Pinpoint the cell where the given text exists, returning its [x, y] midpoint coordinate. 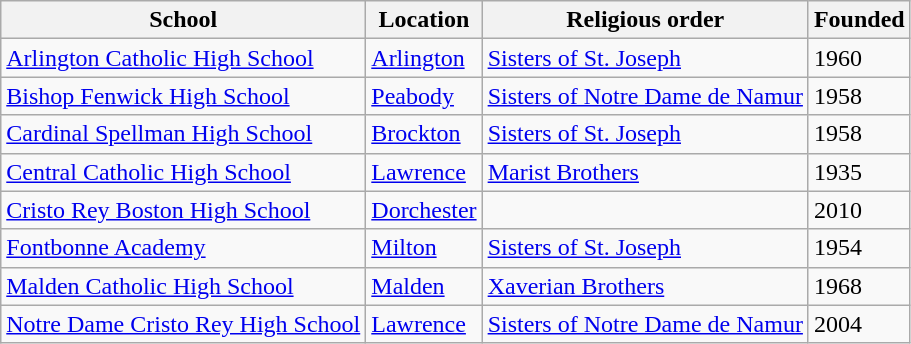
1935 [859, 172]
Central Catholic High School [184, 172]
Cristo Rey Boston High School [184, 210]
Notre Dame Cristo Rey High School [184, 324]
Religious order [645, 20]
1960 [859, 58]
Marist Brothers [645, 172]
School [184, 20]
Milton [424, 248]
Arlington [424, 58]
Cardinal Spellman High School [184, 134]
2004 [859, 324]
2010 [859, 210]
1954 [859, 248]
Location [424, 20]
Bishop Fenwick High School [184, 96]
Dorchester [424, 210]
Malden [424, 286]
Fontbonne Academy [184, 248]
Peabody [424, 96]
Brockton [424, 134]
Xaverian Brothers [645, 286]
1968 [859, 286]
Malden Catholic High School [184, 286]
Arlington Catholic High School [184, 58]
Founded [859, 20]
